From the cell containing the given text, extract its center point as (x, y) coordinate. 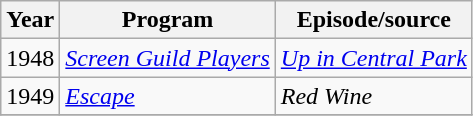
Year (30, 20)
Red Wine (374, 96)
1949 (30, 96)
Escape (168, 96)
Episode/source (374, 20)
1948 (30, 58)
Screen Guild Players (168, 58)
Up in Central Park (374, 58)
Program (168, 20)
